From the cell containing the given text, extract its center point as (x, y) coordinate. 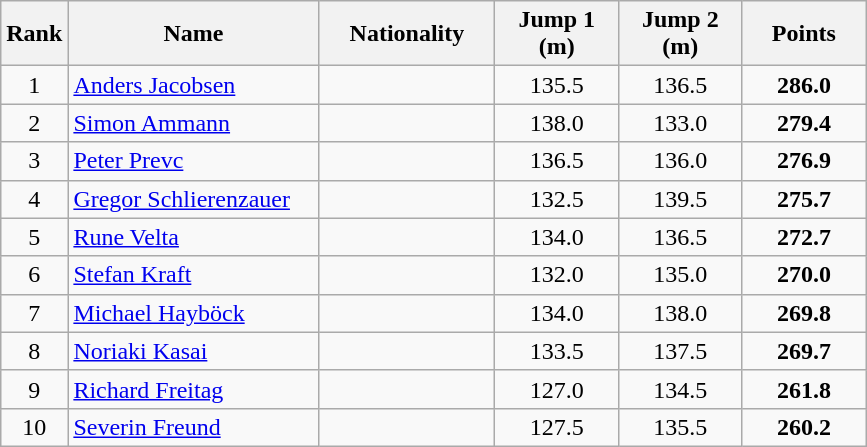
Name (194, 34)
Nationality (407, 34)
Jump 1 (m) (557, 34)
Points (804, 34)
Rune Velta (194, 237)
7 (34, 313)
134.5 (681, 389)
3 (34, 161)
137.5 (681, 351)
10 (34, 427)
132.0 (557, 275)
1 (34, 85)
9 (34, 389)
260.2 (804, 427)
Stefan Kraft (194, 275)
133.0 (681, 123)
127.0 (557, 389)
286.0 (804, 85)
Simon Ammann (194, 123)
270.0 (804, 275)
276.9 (804, 161)
261.8 (804, 389)
Rank (34, 34)
272.7 (804, 237)
Richard Freitag (194, 389)
269.7 (804, 351)
Noriaki Kasai (194, 351)
Jump 2 (m) (681, 34)
Severin Freund (194, 427)
5 (34, 237)
8 (34, 351)
135.0 (681, 275)
4 (34, 199)
275.7 (804, 199)
133.5 (557, 351)
269.8 (804, 313)
127.5 (557, 427)
6 (34, 275)
Peter Prevc (194, 161)
Michael Hayböck (194, 313)
2 (34, 123)
Anders Jacobsen (194, 85)
132.5 (557, 199)
139.5 (681, 199)
Gregor Schlierenzauer (194, 199)
279.4 (804, 123)
136.0 (681, 161)
